Scan for the cell matching the given text and deliver its (x, y) coordinate at center. 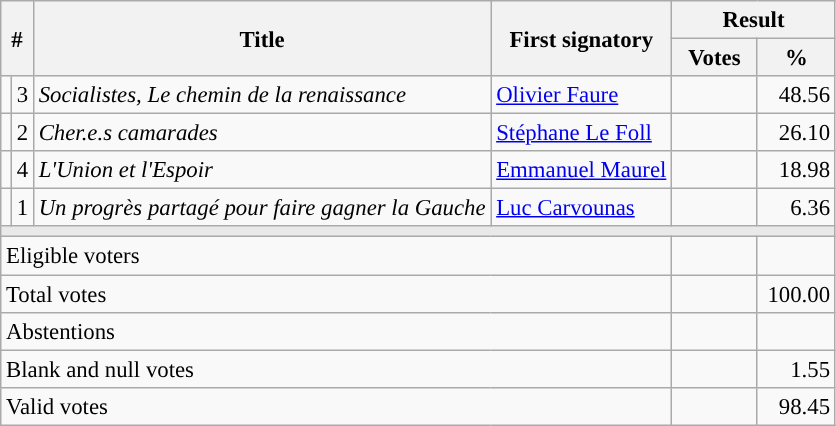
100.00 (796, 294)
6.36 (796, 208)
Stéphane Le Foll (582, 133)
Eligible voters (336, 256)
Un progrès partagé pour faire gagner la Gauche (262, 208)
Abstentions (336, 331)
Result (754, 20)
3 (22, 95)
# (18, 38)
Cher.e.s camarades (262, 133)
1.55 (796, 369)
26.10 (796, 133)
18.98 (796, 170)
Socialistes, Le chemin de la renaissance (262, 95)
Emmanuel Maurel (582, 170)
Valid votes (336, 406)
2 (22, 133)
Votes (715, 58)
1 (22, 208)
L'Union et l'Espoir (262, 170)
% (796, 58)
Total votes (336, 294)
4 (22, 170)
First signatory (582, 38)
Luc Carvounas (582, 208)
98.45 (796, 406)
Blank and null votes (336, 369)
Olivier Faure (582, 95)
Title (262, 38)
48.56 (796, 95)
